Return [x, y] of the center of cell containing provided text 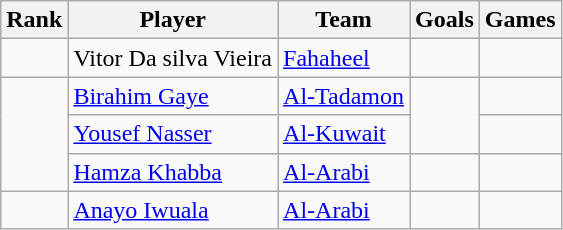
Al-Kuwait [344, 134]
Fahaheel [344, 58]
Anayo Iwuala [173, 210]
Rank [34, 20]
Birahim Gaye [173, 96]
Al-Tadamon [344, 96]
Vitor Da silva Vieira [173, 58]
Hamza Khabba [173, 172]
Yousef Nasser [173, 134]
Goals [445, 20]
Team [344, 20]
Games [520, 20]
Player [173, 20]
